Extract the (X, Y) coordinate from the center of the cell holding the provided text.  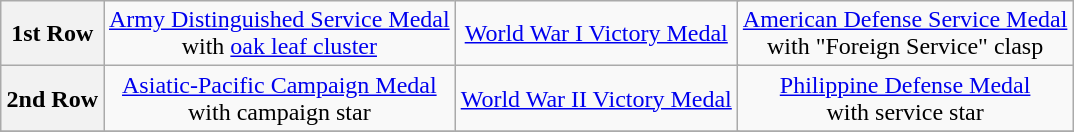
2nd Row (52, 98)
World War I Victory Medal (596, 34)
World War II Victory Medal (596, 98)
1st Row (52, 34)
American Defense Service Medal with "Foreign Service" clasp (905, 34)
Army Distinguished Service Medal with oak leaf cluster (280, 34)
Philippine Defense Medal with service star (905, 98)
Asiatic-Pacific Campaign Medal with campaign star (280, 98)
